Identify which cell holds the provided text, then report its (x, y) central coordinate. 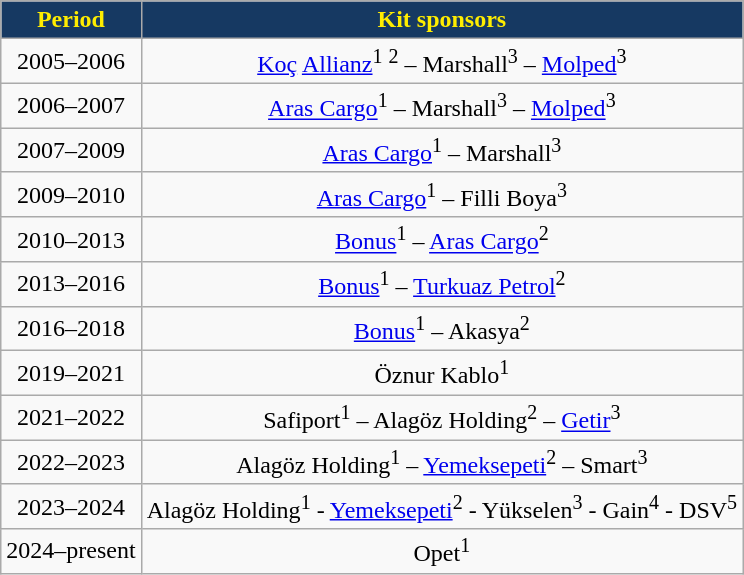
2013–2016 (71, 284)
Alagöz Holding1 – Yemeksepeti2 – Smart3 (442, 462)
2022–2023 (71, 462)
Bonus1 – Turkuaz Petrol2 (442, 284)
2007–2009 (71, 150)
2023–2024 (71, 506)
2006–2007 (71, 106)
Period (71, 20)
Öznur Kablo1 (442, 374)
Aras Cargo1 – Marshall3 – Molped3 (442, 106)
Kit sponsors (442, 20)
2016–2018 (71, 328)
Bonus1 – Aras Cargo2 (442, 240)
2024–present (71, 552)
Bonus1 – Akasya2 (442, 328)
2005–2006 (71, 62)
Opet1 (442, 552)
2019–2021 (71, 374)
Koç Allianz1 2 – Marshall3 – Molped3 (442, 62)
Alagöz Holding1 - Yemeksepeti2 - Yükselen3 - Gain4 - DSV5 (442, 506)
Aras Cargo1 – Marshall3 (442, 150)
Safiport1 – Alagöz Holding2 – Getir3 (442, 418)
2010–2013 (71, 240)
2009–2010 (71, 194)
2021–2022 (71, 418)
Aras Cargo1 – Filli Boya3 (442, 194)
